Provide the [X, Y] coordinate of the cell's center where the given text is located.  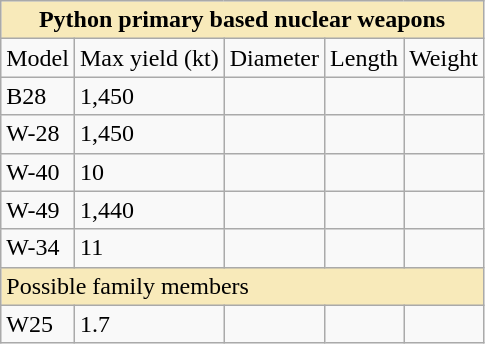
10 [149, 172]
W-34 [38, 248]
W-40 [38, 172]
Model [38, 58]
11 [149, 248]
Max yield (kt) [149, 58]
W-28 [38, 134]
W-49 [38, 210]
Diameter [274, 58]
1,440 [149, 210]
Possible family members [242, 286]
B28 [38, 96]
1.7 [149, 324]
W25 [38, 324]
Length [364, 58]
Weight [444, 58]
Python primary based nuclear weapons [242, 20]
